Provide the (X, Y) coordinate of the cell's center where the given text is located.  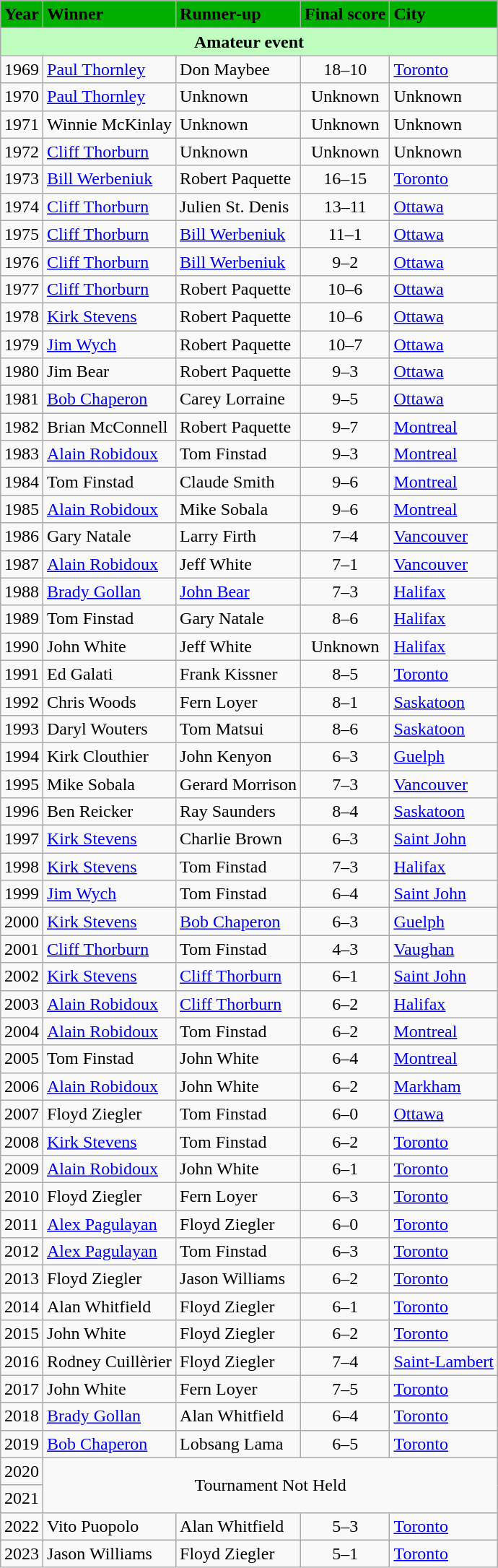
2022 (22, 1526)
1987 (22, 564)
2007 (22, 1114)
1976 (22, 261)
2003 (22, 1004)
Rodney Cuillèrier (110, 1361)
1995 (22, 784)
Ben Reicker (110, 812)
8–4 (345, 812)
Tournament Not Held (271, 1485)
Vaughan (444, 949)
1994 (22, 756)
Final score (345, 14)
Tom Matsui (238, 729)
8–1 (345, 701)
16–15 (345, 179)
2012 (22, 1252)
Vito Puopolo (110, 1526)
Jim Bear (110, 372)
1998 (22, 867)
9–5 (345, 399)
Daryl Wouters (110, 729)
Gerard Morrison (238, 784)
Chris Woods (110, 701)
1991 (22, 674)
11–1 (345, 234)
2011 (22, 1224)
1982 (22, 427)
2019 (22, 1444)
7–5 (345, 1389)
1983 (22, 454)
1974 (22, 207)
Charlie Brown (238, 839)
7–1 (345, 564)
2020 (22, 1471)
2006 (22, 1086)
Runner-up (238, 14)
Ed Galati (110, 674)
John Bear (238, 592)
Winnie McKinlay (110, 124)
Amateur event (248, 42)
Ray Saunders (238, 812)
1999 (22, 894)
1980 (22, 372)
2015 (22, 1334)
John Kenyon (238, 756)
1992 (22, 701)
Larry Firth (238, 537)
1978 (22, 316)
13–11 (345, 207)
6–5 (345, 1444)
Lobsang Lama (238, 1444)
Year (22, 14)
1977 (22, 289)
1993 (22, 729)
1973 (22, 179)
1975 (22, 234)
2008 (22, 1141)
2002 (22, 976)
1997 (22, 839)
2010 (22, 1196)
8–5 (345, 674)
1971 (22, 124)
1989 (22, 619)
2005 (22, 1059)
Julien St. Denis (238, 207)
1988 (22, 592)
Carey Lorraine (238, 399)
2014 (22, 1307)
1984 (22, 482)
1990 (22, 646)
2000 (22, 922)
2023 (22, 1554)
2001 (22, 949)
Markham (444, 1086)
2016 (22, 1361)
1996 (22, 812)
Saint-Lambert (444, 1361)
1979 (22, 345)
4–3 (345, 949)
1985 (22, 509)
Don Maybee (238, 69)
9–7 (345, 427)
Claude Smith (238, 482)
1969 (22, 69)
Kirk Clouthier (110, 756)
1972 (22, 152)
5–3 (345, 1526)
1981 (22, 399)
1986 (22, 537)
2018 (22, 1416)
2017 (22, 1389)
1970 (22, 97)
9–2 (345, 261)
10–7 (345, 345)
2021 (22, 1499)
2009 (22, 1169)
5–1 (345, 1554)
2004 (22, 1031)
Brian McConnell (110, 427)
Winner (110, 14)
Frank Kissner (238, 674)
2013 (22, 1279)
City (444, 14)
18–10 (345, 69)
